Extract the [X, Y] coordinate from the center of the cell holding the provided text.  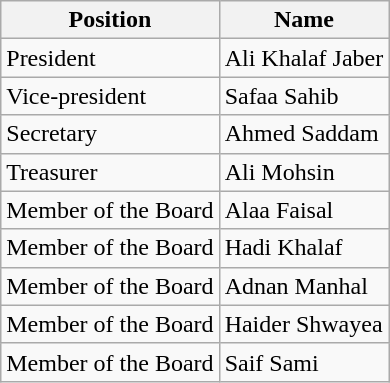
Secretary [110, 134]
Haider Shwayea [304, 324]
Ali Mohsin [304, 172]
Vice-president [110, 96]
Alaa Faisal [304, 210]
Position [110, 20]
Name [304, 20]
Hadi Khalaf [304, 248]
Treasurer [110, 172]
Ali Khalaf Jaber [304, 58]
Adnan Manhal [304, 286]
Safaa Sahib [304, 96]
Saif Sami [304, 362]
Ahmed Saddam [304, 134]
President [110, 58]
